Output the [x, y] coordinate of the center of the cell containing the given text.  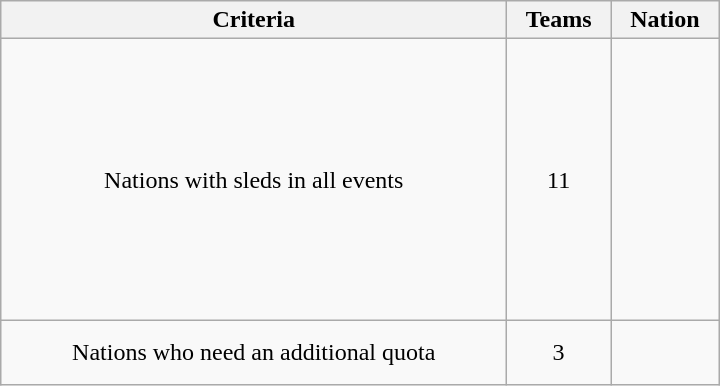
11 [559, 180]
3 [559, 352]
Nation [666, 20]
Nations with sleds in all events [254, 180]
Teams [559, 20]
Nations who need an additional quota [254, 352]
Criteria [254, 20]
